Capture the cell that displays the provided text and extract its [x, y] central coordinate. 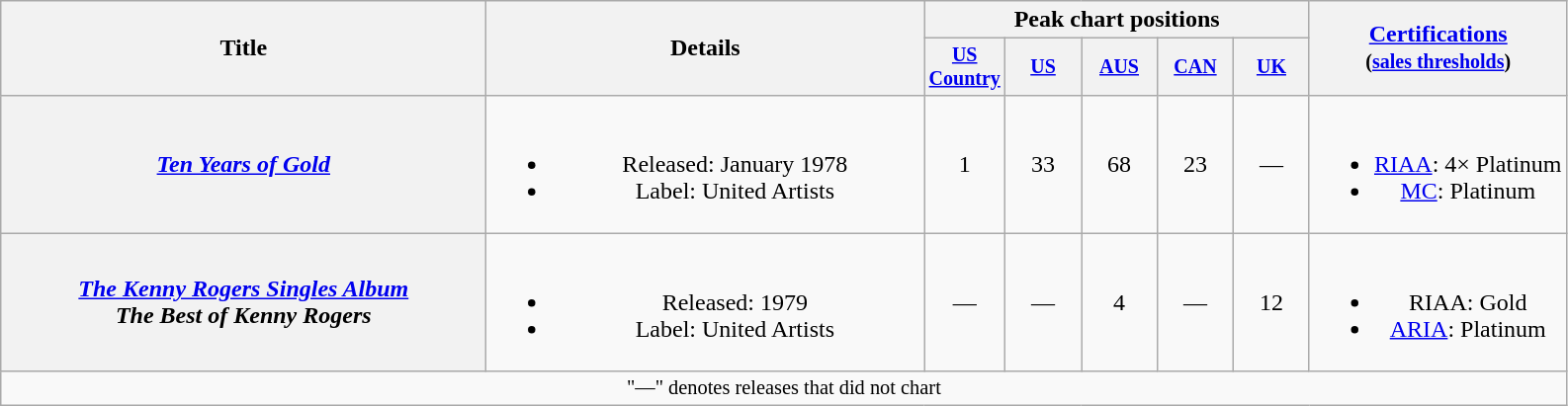
68 [1119, 164]
Title [243, 48]
UK [1271, 67]
US Country [965, 67]
Ten Years of Gold [243, 164]
Released: January 1978Label: United Artists [706, 164]
"—" denotes releases that did not chart [784, 388]
Details [706, 48]
Released: 1979Label: United Artists [706, 302]
US [1044, 67]
12 [1271, 302]
The Kenny Rogers Singles Album The Best of Kenny Rogers [243, 302]
RIAA: 4× PlatinumMC: Platinum [1437, 164]
CAN [1194, 67]
Peak chart positions [1117, 20]
33 [1044, 164]
AUS [1119, 67]
RIAA: GoldARIA: Platinum [1437, 302]
23 [1194, 164]
1 [965, 164]
Certifications(sales thresholds) [1437, 48]
4 [1119, 302]
